Pinpoint the cell where the given text exists, returning its [x, y] midpoint coordinate. 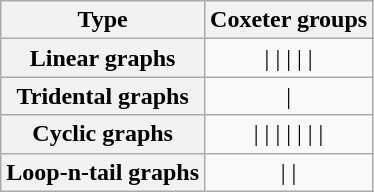
Type [103, 20]
Cyclic graphs [103, 134]
Linear graphs [103, 58]
Coxeter groups [289, 20]
| | [289, 172]
Loop-n-tail graphs [103, 172]
Tridental graphs [103, 96]
| | | | | [289, 58]
| | | | | | | [289, 134]
| [289, 96]
